Detect which cell encompasses the target text, then output its (x, y) center coordinate. 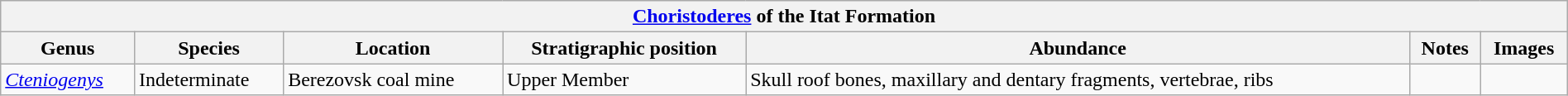
Images (1523, 48)
Indeterminate (209, 79)
Genus (68, 48)
Notes (1446, 48)
Location (394, 48)
Cteniogenys (68, 79)
Stratigraphic position (624, 48)
Species (209, 48)
Abundance (1078, 48)
Skull roof bones, maxillary and dentary fragments, vertebrae, ribs (1078, 79)
Berezovsk coal mine (394, 79)
Upper Member (624, 79)
Choristoderes of the Itat Formation (784, 17)
